Locate the cell with the specified text and output its (X, Y) center coordinate. 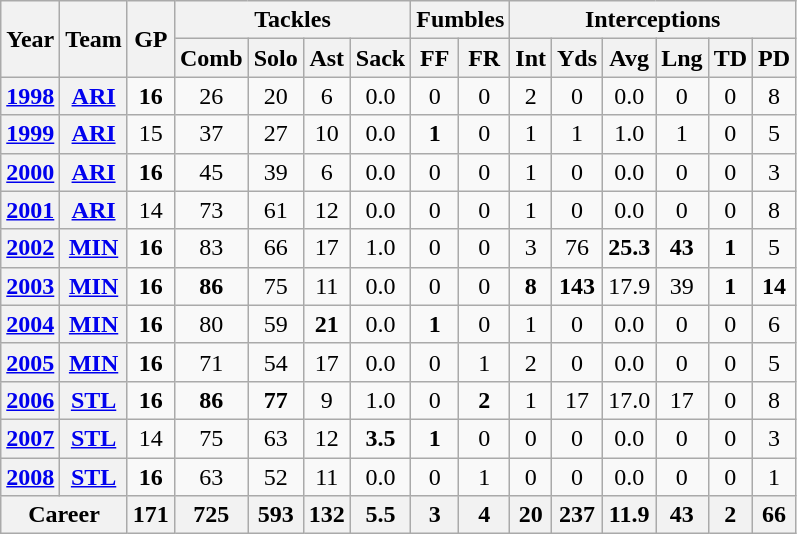
1998 (30, 96)
GP (150, 39)
54 (276, 362)
17.0 (630, 400)
61 (276, 210)
26 (211, 96)
593 (276, 515)
2006 (30, 400)
Yds (578, 58)
Comb (211, 58)
52 (276, 477)
5.5 (380, 515)
2008 (30, 477)
2000 (30, 172)
Ast (326, 58)
2001 (30, 210)
25.3 (630, 248)
37 (211, 134)
725 (211, 515)
1999 (30, 134)
2002 (30, 248)
27 (276, 134)
132 (326, 515)
Sack (380, 58)
Team (94, 39)
TD (730, 58)
76 (578, 248)
Year (30, 39)
Tackles (292, 20)
PD (774, 58)
FR (484, 58)
Career (64, 515)
15 (150, 134)
80 (211, 324)
3.5 (380, 438)
237 (578, 515)
10 (326, 134)
2007 (30, 438)
171 (150, 515)
Interceptions (653, 20)
4 (484, 515)
45 (211, 172)
Avg (630, 58)
2003 (30, 286)
143 (578, 286)
Fumbles (460, 20)
11.9 (630, 515)
73 (211, 210)
Solo (276, 58)
9 (326, 400)
71 (211, 362)
FF (435, 58)
Lng (682, 58)
21 (326, 324)
2004 (30, 324)
Int (531, 58)
59 (276, 324)
17.9 (630, 286)
2005 (30, 362)
77 (276, 400)
83 (211, 248)
